Locate the cell with the specified text and output its (X, Y) center coordinate. 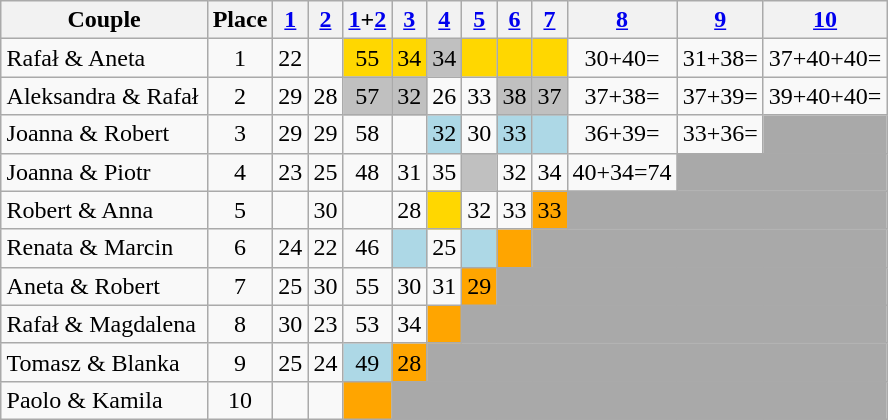
49 (368, 362)
37+40+40= (825, 58)
48 (368, 172)
31+38= (720, 58)
30+40= (622, 58)
33+36= (720, 134)
Paolo & Kamila (104, 400)
46 (368, 248)
Aneta & Robert (104, 286)
Joanna & Robert (104, 134)
57 (368, 96)
Robert & Anna (104, 210)
38 (514, 96)
37 (550, 96)
37+38= (622, 96)
40+34=74 (622, 172)
39+40+40= (825, 96)
35 (444, 172)
Joanna & Piotr (104, 172)
53 (368, 324)
58 (368, 134)
26 (444, 96)
Rafał & Magdalena (104, 324)
Rafał & Aneta (104, 58)
36+39= (622, 134)
1+2 (368, 20)
37+39= (720, 96)
Renata & Marcin (104, 248)
Tomasz & Blanka (104, 362)
Place (240, 20)
Aleksandra & Rafał (104, 96)
Couple (104, 20)
